Identify which cell holds the provided text, then report its [x, y] central coordinate. 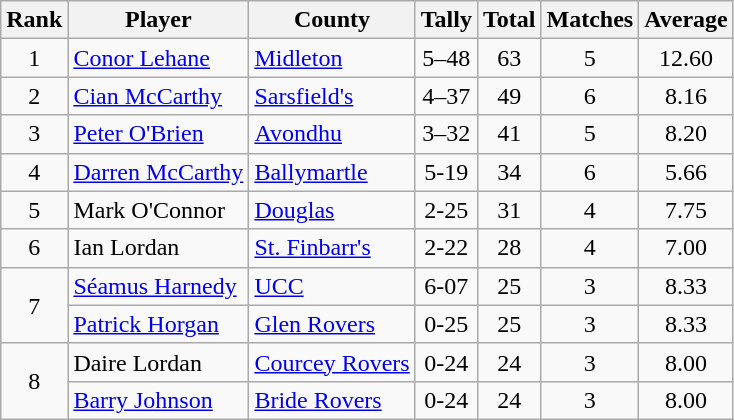
12.60 [686, 58]
41 [509, 134]
Ballymartle [332, 172]
Courcey Rovers [332, 362]
Séamus Harnedy [158, 286]
Glen Rovers [332, 324]
Average [686, 20]
Total [509, 20]
1 [34, 58]
Tally [446, 20]
Ian Lordan [158, 248]
8.16 [686, 96]
3–32 [446, 134]
2-25 [446, 210]
Peter O'Brien [158, 134]
63 [509, 58]
UCC [332, 286]
Darren McCarthy [158, 172]
8 [34, 381]
County [332, 20]
0-25 [446, 324]
Daire Lordan [158, 362]
Matches [590, 20]
34 [509, 172]
Patrick Horgan [158, 324]
5–48 [446, 58]
Barry Johnson [158, 400]
St. Finbarr's [332, 248]
4–37 [446, 96]
Midleton [332, 58]
Avondhu [332, 134]
2-22 [446, 248]
31 [509, 210]
49 [509, 96]
7.00 [686, 248]
8.20 [686, 134]
Mark O'Connor [158, 210]
28 [509, 248]
Player [158, 20]
6-07 [446, 286]
Conor Lehane [158, 58]
Rank [34, 20]
7 [34, 305]
5-19 [446, 172]
Bride Rovers [332, 400]
2 [34, 96]
7.75 [686, 210]
5.66 [686, 172]
Douglas [332, 210]
Sarsfield's [332, 96]
Cian McCarthy [158, 96]
